Return [X, Y] of the center of cell containing provided text 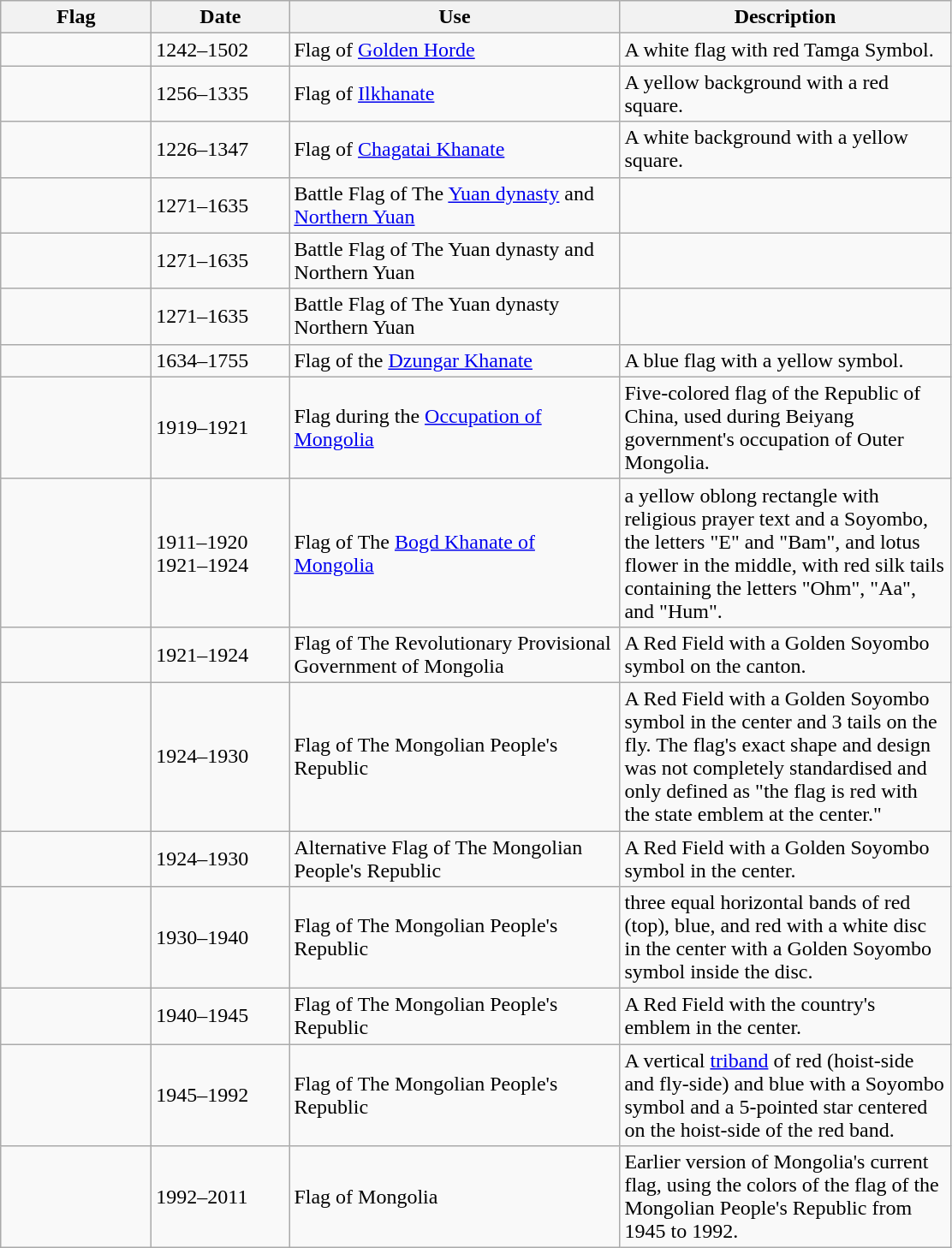
Flag of Golden Horde [455, 50]
Flag of The Revolutionary Provisional Government of Mongolia [455, 654]
A yellow background with a red square. [785, 94]
A white background with a yellow square. [785, 149]
1226–1347 [221, 149]
Earlier version of Mongolia's current flag, using the colors of the flag of the Mongolian People's Republic from 1945 to 1992. [785, 1197]
A white flag with red Tamga Symbol. [785, 50]
Flag of The Bogd Khanate of Mongolia [455, 553]
three equal horizontal bands of red (top), blue, and red with a white disc in the center with a Golden Soyombo symbol inside the disc. [785, 938]
A Red Field with a Golden Soyombo symbol in the center. [785, 858]
Flag of Mongolia [455, 1197]
A blue flag with a yellow symbol. [785, 360]
Alternative Flag of The Mongolian People's Republic [455, 858]
1911–19201921–1924 [221, 553]
Flag of Chagatai Khanate [455, 149]
1945–1992 [221, 1096]
A Red Field with a Golden Soyombo symbol on the canton. [785, 654]
1256–1335 [221, 94]
Date [221, 17]
1242–1502 [221, 50]
Flag of Ilkhanate [455, 94]
A Red Field with the country's emblem in the center. [785, 1017]
Flag during the Occupation of Mongolia [455, 428]
1992–2011 [221, 1197]
Battle Flag of The Yuan dynasty Northern Yuan [455, 317]
1919–1921 [221, 428]
Flag [76, 17]
1940–1945 [221, 1017]
1634–1755 [221, 360]
Flag of the Dzungar Khanate [455, 360]
Description [785, 17]
1930–1940 [221, 938]
A vertical triband of red (hoist-side and fly-side) and blue with a Soyombo symbol and a 5-pointed star centered on the hoist-side of the red band. [785, 1096]
1921–1924 [221, 654]
Use [455, 17]
Five-colored flag of the Republic of China, used during Beiyang government's occupation of Outer Mongolia. [785, 428]
